Return the [x, y] coordinate for the center point of the cell that contains the specified text.  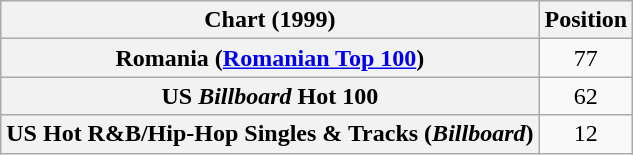
12 [586, 134]
Romania (Romanian Top 100) [270, 58]
77 [586, 58]
Chart (1999) [270, 20]
Position [586, 20]
US Billboard Hot 100 [270, 96]
62 [586, 96]
US Hot R&B/Hip-Hop Singles & Tracks (Billboard) [270, 134]
